Provide the (x, y) coordinate of the cell's center where the given text is located.  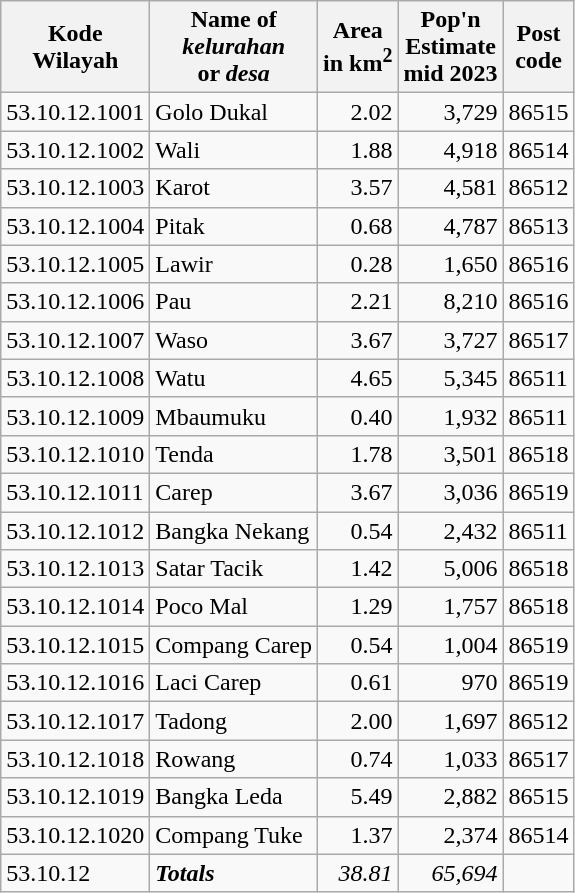
Watu (234, 378)
53.10.12.1004 (76, 226)
3,727 (450, 340)
3,729 (450, 112)
53.10.12.1020 (76, 835)
3.57 (358, 188)
53.10.12.1016 (76, 683)
Tenda (234, 454)
1.88 (358, 150)
53.10.12.1019 (76, 797)
1,697 (450, 721)
53.10.12.1001 (76, 112)
53.10.12.1008 (76, 378)
53.10.12 (76, 873)
Area in km2 (358, 47)
Name of kelurahan or desa (234, 47)
1,757 (450, 607)
5,345 (450, 378)
Pop'nEstimatemid 2023 (450, 47)
53.10.12.1006 (76, 302)
2.02 (358, 112)
53.10.12.1012 (76, 531)
1,932 (450, 416)
65,694 (450, 873)
970 (450, 683)
53.10.12.1014 (76, 607)
Pitak (234, 226)
53.10.12.1005 (76, 264)
53.10.12.1002 (76, 150)
1.42 (358, 569)
5.49 (358, 797)
8,210 (450, 302)
Mbaumuku (234, 416)
Golo Dukal (234, 112)
Lawir (234, 264)
53.10.12.1013 (76, 569)
Carep (234, 492)
1,033 (450, 759)
53.10.12.1009 (76, 416)
53.10.12.1010 (76, 454)
0.61 (358, 683)
4,787 (450, 226)
Rowang (234, 759)
3,501 (450, 454)
2.00 (358, 721)
2.21 (358, 302)
4.65 (358, 378)
Wali (234, 150)
53.10.12.1018 (76, 759)
3,036 (450, 492)
2,432 (450, 531)
2,882 (450, 797)
1.78 (358, 454)
38.81 (358, 873)
0.68 (358, 226)
Bangka Leda (234, 797)
0.28 (358, 264)
53.10.12.1015 (76, 645)
Karot (234, 188)
Waso (234, 340)
0.74 (358, 759)
Laci Carep (234, 683)
1,650 (450, 264)
53.10.12.1017 (76, 721)
0.40 (358, 416)
1,004 (450, 645)
4,581 (450, 188)
53.10.12.1003 (76, 188)
86513 (538, 226)
53.10.12.1007 (76, 340)
Satar Tacik (234, 569)
Pau (234, 302)
Tadong (234, 721)
1.29 (358, 607)
Bangka Nekang (234, 531)
KodeWilayah (76, 47)
5,006 (450, 569)
Postcode (538, 47)
1.37 (358, 835)
Compang Tuke (234, 835)
4,918 (450, 150)
Poco Mal (234, 607)
53.10.12.1011 (76, 492)
2,374 (450, 835)
Compang Carep (234, 645)
Totals (234, 873)
